Provide the [X, Y] coordinate of the cell's center where the given text is located.  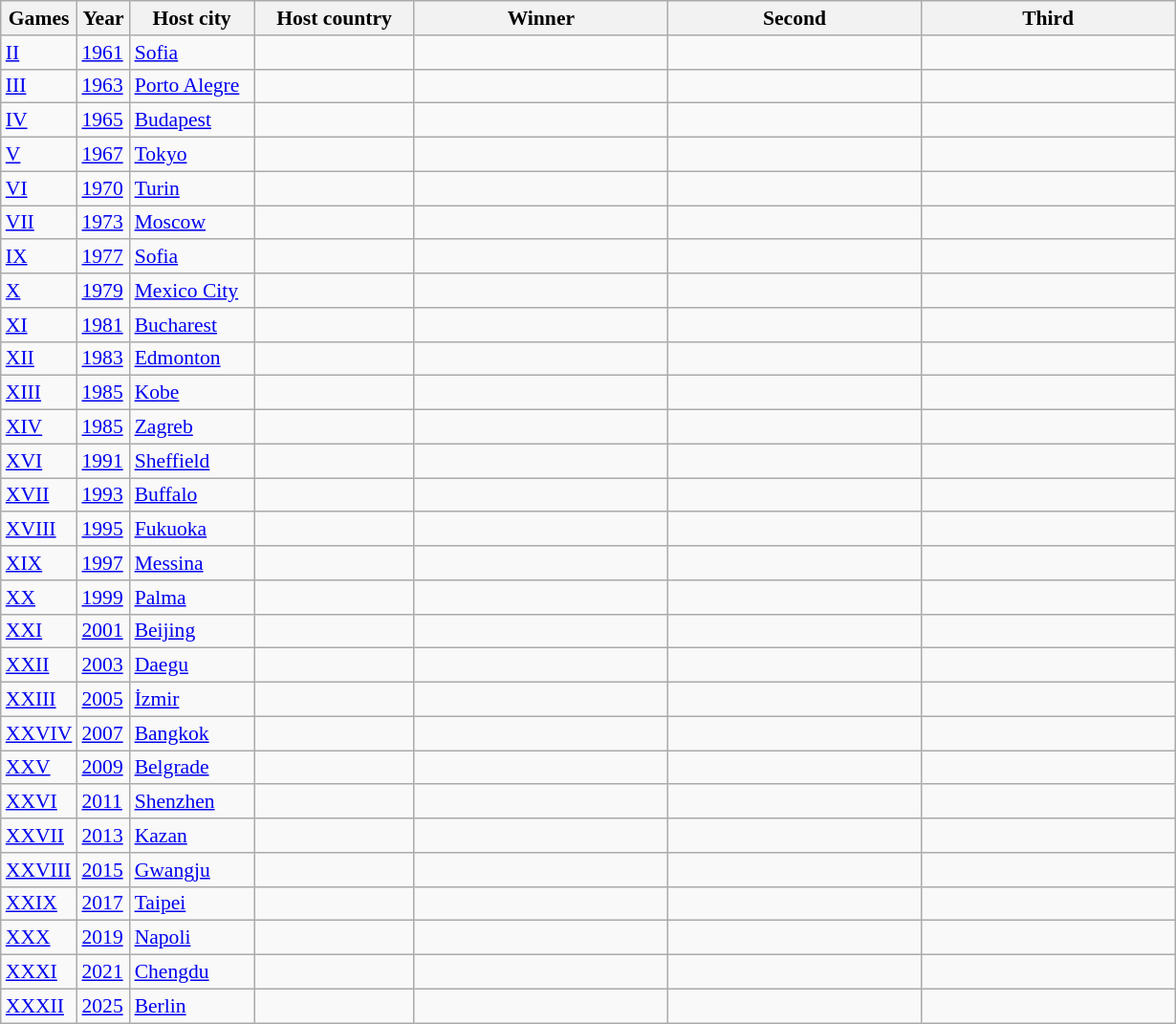
Moscow [192, 223]
XXVIII [39, 870]
XXV [39, 768]
V [39, 155]
Tokyo [192, 155]
XIX [39, 563]
2017 [103, 904]
Porto Alegre [192, 86]
1973 [103, 223]
XXII [39, 665]
İzmir [192, 700]
XXVI [39, 802]
2015 [103, 870]
Taipei [192, 904]
Winner [541, 18]
1963 [103, 86]
1983 [103, 359]
Budapest [192, 120]
2009 [103, 768]
XXXII [39, 1006]
XX [39, 598]
Bucharest [192, 325]
2021 [103, 972]
Second [794, 18]
2007 [103, 733]
XXIII [39, 700]
Year [103, 18]
Daegu [192, 665]
1979 [103, 291]
XIII [39, 393]
Buffalo [192, 495]
2001 [103, 631]
1999 [103, 598]
XXVIV [39, 733]
XII [39, 359]
2025 [103, 1006]
Gwangju [192, 870]
1977 [103, 257]
1970 [103, 188]
X [39, 291]
Turin [192, 188]
1967 [103, 155]
1997 [103, 563]
1993 [103, 495]
Kazan [192, 836]
Shenzhen [192, 802]
XXIX [39, 904]
IV [39, 120]
III [39, 86]
1991 [103, 461]
XVII [39, 495]
XI [39, 325]
Berlin [192, 1006]
IX [39, 257]
2003 [103, 665]
VI [39, 188]
1961 [103, 53]
Zagreb [192, 427]
1965 [103, 120]
XXX [39, 938]
XXXI [39, 972]
Bangkok [192, 733]
1981 [103, 325]
Chengdu [192, 972]
Host country [335, 18]
VII [39, 223]
Host city [192, 18]
Third [1048, 18]
Beijing [192, 631]
XXVII [39, 836]
2013 [103, 836]
Games [39, 18]
Mexico City [192, 291]
1995 [103, 530]
Napoli [192, 938]
Fukuoka [192, 530]
II [39, 53]
Messina [192, 563]
Sheffield [192, 461]
Edmonton [192, 359]
2011 [103, 802]
2005 [103, 700]
XIV [39, 427]
XXI [39, 631]
XVIII [39, 530]
Kobe [192, 393]
Palma [192, 598]
Belgrade [192, 768]
2019 [103, 938]
XVI [39, 461]
